Scan for the cell matching the given text and deliver its [X, Y] coordinate at center. 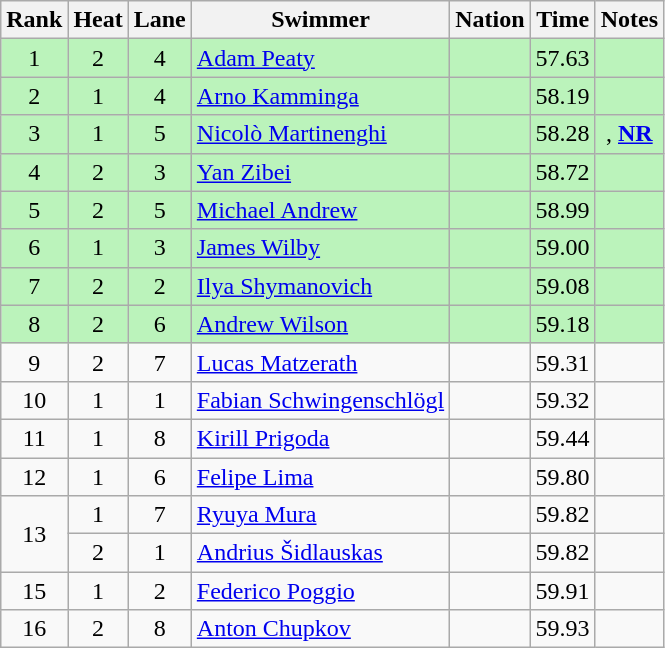
59.80 [562, 477]
59.31 [562, 362]
Andrius Šidlauskas [320, 553]
59.32 [562, 400]
Time [562, 20]
Swimmer [320, 20]
15 [34, 591]
Arno Kamminga [320, 96]
James Wilby [320, 248]
12 [34, 477]
10 [34, 400]
Andrew Wilson [320, 324]
Anton Chupkov [320, 629]
58.72 [562, 172]
Notes [629, 20]
59.91 [562, 591]
16 [34, 629]
Lane [160, 20]
58.19 [562, 96]
59.00 [562, 248]
11 [34, 438]
Ilya Shymanovich [320, 286]
Ryuya Mura [320, 515]
Federico Poggio [320, 591]
Rank [34, 20]
59.44 [562, 438]
58.28 [562, 134]
Nicolò Martinenghi [320, 134]
Felipe Lima [320, 477]
59.08 [562, 286]
Kirill Prigoda [320, 438]
58.99 [562, 210]
, NR [629, 134]
Fabian Schwingenschlögl [320, 400]
Heat [98, 20]
59.18 [562, 324]
57.63 [562, 58]
13 [34, 534]
Yan Zibei [320, 172]
59.93 [562, 629]
9 [34, 362]
Adam Peaty [320, 58]
Nation [490, 20]
Michael Andrew [320, 210]
Lucas Matzerath [320, 362]
